Search for the cell housing the specified text and yield its [X, Y] center coordinate. 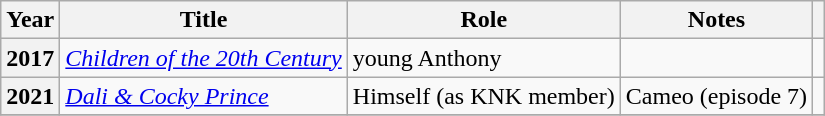
Cameo (episode 7) [716, 96]
Notes [716, 20]
Year [30, 20]
Himself (as KNK member) [484, 96]
2017 [30, 58]
Title [204, 20]
Dali & Cocky Prince [204, 96]
Role [484, 20]
Children of the 20th Century [204, 58]
2021 [30, 96]
young Anthony [484, 58]
